Scan for the cell matching the given text and deliver its (X, Y) coordinate at center. 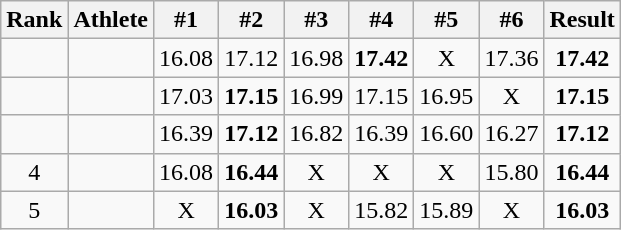
16.98 (316, 58)
16.27 (512, 134)
15.82 (382, 210)
Athlete (111, 20)
#3 (316, 20)
15.89 (446, 210)
Result (582, 20)
5 (34, 210)
17.36 (512, 58)
#4 (382, 20)
4 (34, 172)
16.95 (446, 96)
#2 (252, 20)
#1 (186, 20)
#6 (512, 20)
#5 (446, 20)
16.60 (446, 134)
15.80 (512, 172)
17.03 (186, 96)
16.82 (316, 134)
16.99 (316, 96)
Rank (34, 20)
